Provide the (X, Y) coordinate of the cell's center where the given text is located.  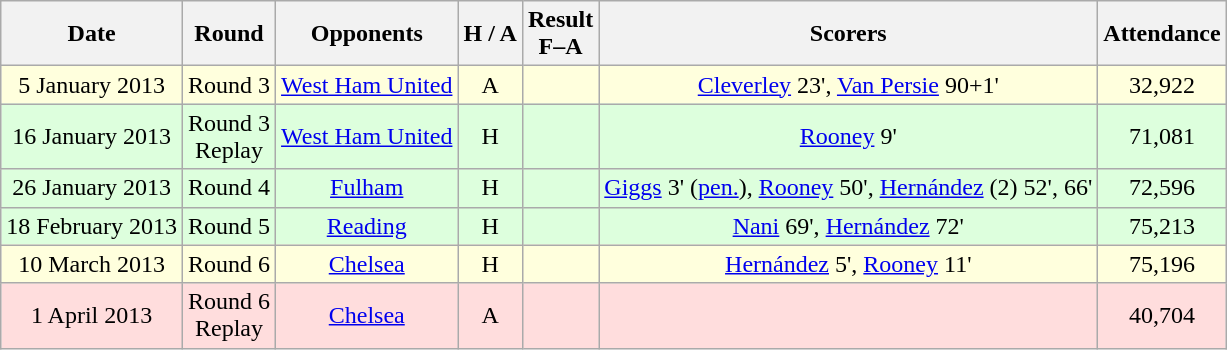
Nani 69', Hernández 72' (848, 226)
16 January 2013 (92, 136)
Hernández 5', Rooney 11' (848, 264)
71,081 (1162, 136)
18 February 2013 (92, 226)
Round (228, 34)
Reading (367, 226)
32,922 (1162, 85)
Round 3 (228, 85)
Giggs 3' (pen.), Rooney 50', Hernández (2) 52', 66' (848, 188)
Round 4 (228, 188)
Round 3Replay (228, 136)
10 March 2013 (92, 264)
Scorers (848, 34)
Cleverley 23', Van Persie 90+1' (848, 85)
Round 5 (228, 226)
Fulham (367, 188)
Date (92, 34)
Round 6 (228, 264)
ResultF–A (560, 34)
40,704 (1162, 316)
Opponents (367, 34)
5 January 2013 (92, 85)
Round 6Replay (228, 316)
72,596 (1162, 188)
75,213 (1162, 226)
75,196 (1162, 264)
Attendance (1162, 34)
1 April 2013 (92, 316)
Rooney 9' (848, 136)
H / A (490, 34)
26 January 2013 (92, 188)
